Extract the [x, y] coordinate from the center of the cell holding the provided text.  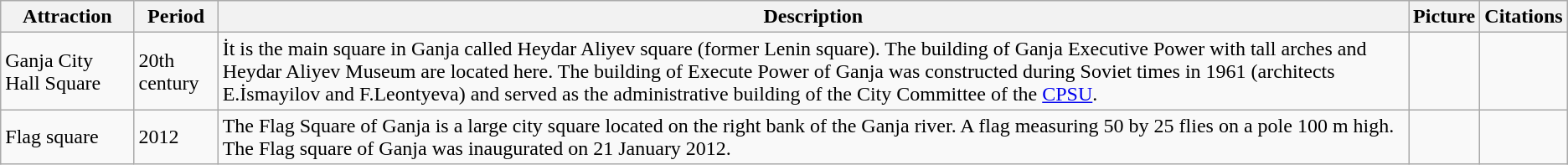
2012 [176, 137]
Description [812, 17]
20th century [176, 71]
Flag square [67, 137]
Citations [1524, 17]
Picture [1444, 17]
Attraction [67, 17]
Period [176, 17]
Ganja City Hall Square [67, 71]
